Capture the cell that displays the provided text and extract its [X, Y] central coordinate. 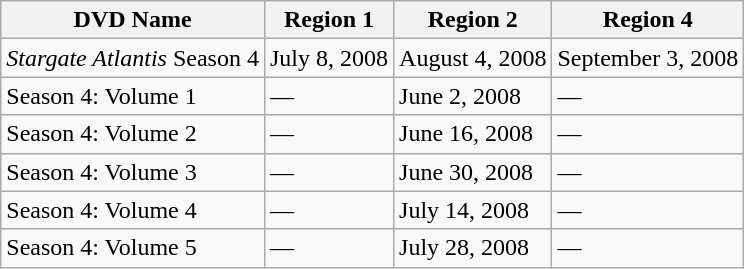
DVD Name [133, 20]
June 30, 2008 [473, 172]
July 8, 2008 [328, 58]
September 3, 2008 [648, 58]
Stargate Atlantis Season 4 [133, 58]
Season 4: Volume 1 [133, 96]
Season 4: Volume 2 [133, 134]
August 4, 2008 [473, 58]
Region 1 [328, 20]
Region 4 [648, 20]
June 16, 2008 [473, 134]
Season 4: Volume 3 [133, 172]
Region 2 [473, 20]
Season 4: Volume 5 [133, 248]
July 28, 2008 [473, 248]
July 14, 2008 [473, 210]
Season 4: Volume 4 [133, 210]
June 2, 2008 [473, 96]
